Provide the (x, y) coordinate of the cell's center where the given text is located.  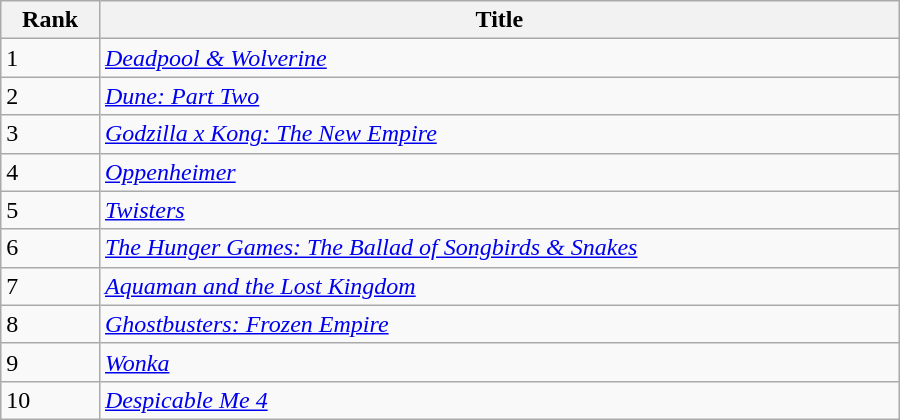
Rank (50, 20)
Godzilla x Kong: The New Empire (499, 134)
5 (50, 210)
8 (50, 324)
The Hunger Games: The Ballad of Songbirds & Snakes (499, 248)
Despicable Me 4 (499, 400)
7 (50, 286)
Ghostbusters: Frozen Empire (499, 324)
Wonka (499, 362)
6 (50, 248)
2 (50, 96)
9 (50, 362)
10 (50, 400)
Deadpool & Wolverine (499, 58)
Aquaman and the Lost Kingdom (499, 286)
Dune: Part Two (499, 96)
Oppenheimer (499, 172)
Twisters (499, 210)
Title (499, 20)
4 (50, 172)
1 (50, 58)
3 (50, 134)
